Determine the (X, Y) coordinate at the center of the cell enclosing the given text.  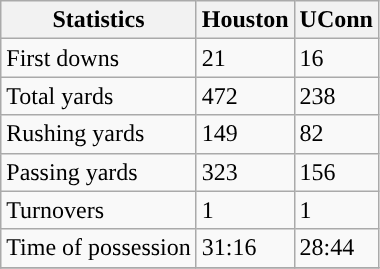
156 (336, 172)
Total yards (99, 96)
323 (245, 172)
UConn (336, 20)
First downs (99, 58)
16 (336, 58)
21 (245, 58)
472 (245, 96)
Houston (245, 20)
Turnovers (99, 210)
238 (336, 96)
Passing yards (99, 172)
Rushing yards (99, 134)
31:16 (245, 248)
Statistics (99, 20)
82 (336, 134)
28:44 (336, 248)
149 (245, 134)
Time of possession (99, 248)
